Return the (X, Y) coordinate for the center point of the cell that contains the specified text.  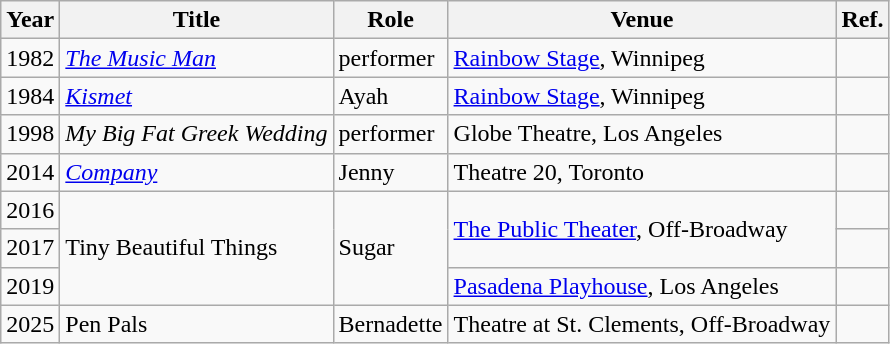
Role (390, 20)
Theatre at St. Clements, Off-Broadway (642, 324)
Kismet (196, 96)
1998 (30, 134)
Title (196, 20)
Bernadette (390, 324)
Sugar (390, 248)
Ref. (862, 20)
The Music Man (196, 58)
Globe Theatre, Los Angeles (642, 134)
2016 (30, 210)
1982 (30, 58)
Venue (642, 20)
Tiny Beautiful Things (196, 248)
2025 (30, 324)
Ayah (390, 96)
Theatre 20, Toronto (642, 172)
2017 (30, 248)
The Public Theater, Off-Broadway (642, 229)
Jenny (390, 172)
Pen Pals (196, 324)
Year (30, 20)
Pasadena Playhouse, Los Angeles (642, 286)
2014 (30, 172)
Company (196, 172)
My Big Fat Greek Wedding (196, 134)
1984 (30, 96)
2019 (30, 286)
